Return (x, y) of the center of cell containing provided text 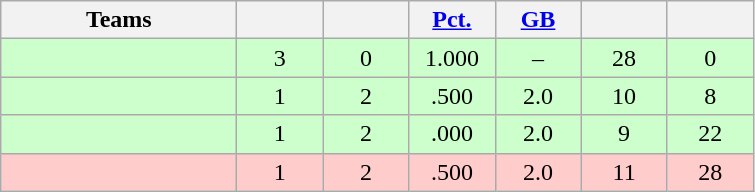
Teams (119, 20)
– (538, 58)
9 (624, 134)
.000 (452, 134)
1.000 (452, 58)
Pct. (452, 20)
8 (710, 96)
3 (280, 58)
11 (624, 172)
GB (538, 20)
10 (624, 96)
22 (710, 134)
